Identify which cell holds the provided text, then report its [X, Y] central coordinate. 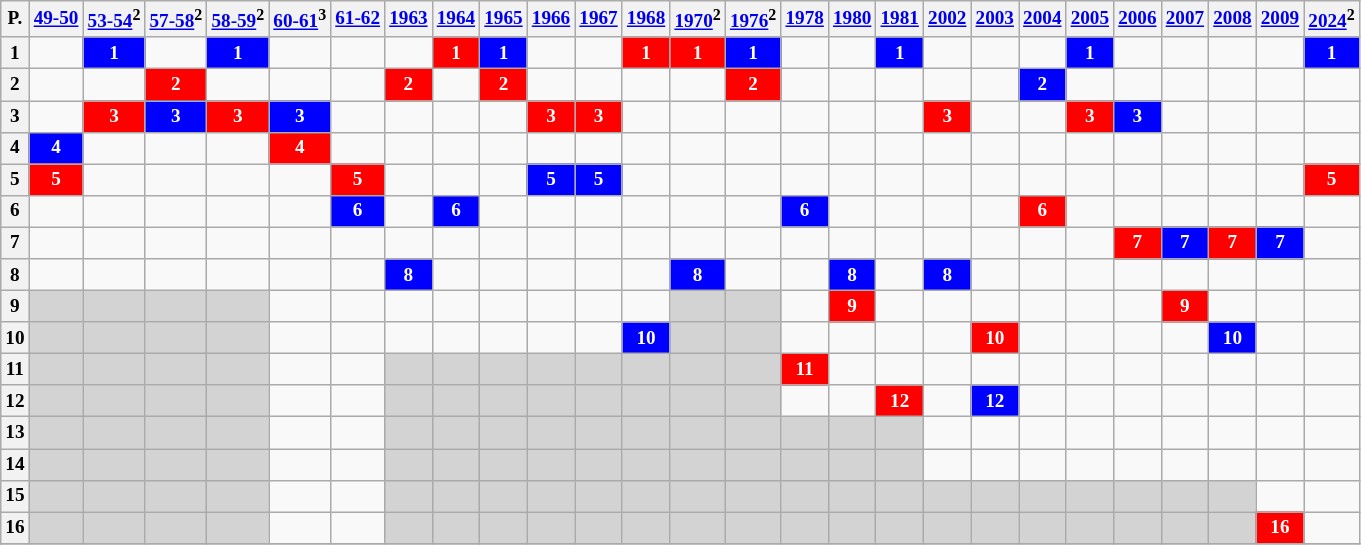
1968 [646, 20]
19762 [753, 20]
13 [15, 433]
2002 [947, 20]
60-613 [300, 20]
1963 [409, 20]
1967 [599, 20]
1978 [805, 20]
2004 [1043, 20]
2003 [995, 20]
2006 [1138, 20]
49-50 [56, 20]
57-582 [176, 20]
19702 [698, 20]
20242 [1332, 20]
1981 [900, 20]
61-62 [358, 20]
53-542 [114, 20]
1965 [504, 20]
1966 [551, 20]
2007 [1185, 20]
2008 [1233, 20]
2005 [1090, 20]
15 [15, 496]
P. [15, 20]
58-592 [238, 20]
1980 [852, 20]
14 [15, 464]
1964 [456, 20]
2009 [1280, 20]
